Capture the cell that displays the provided text and extract its (X, Y) central coordinate. 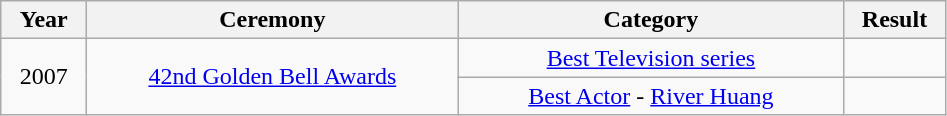
Best Actor - River Huang (651, 96)
Ceremony (272, 20)
42nd Golden Bell Awards (272, 77)
Best Television series (651, 58)
2007 (44, 77)
Category (651, 20)
Year (44, 20)
Result (894, 20)
